Output the [x, y] coordinate of the center of the cell containing the given text.  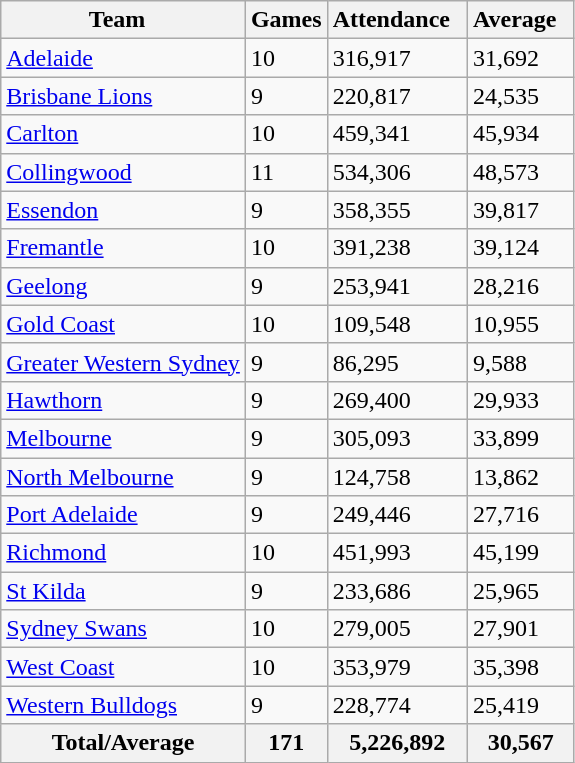
228,774 [397, 705]
Gold Coast [124, 324]
451,993 [397, 553]
27,716 [520, 515]
220,817 [397, 96]
253,941 [397, 286]
13,862 [520, 477]
25,419 [520, 705]
Average [520, 20]
Greater Western Sydney [124, 362]
Total/Average [124, 743]
353,979 [397, 667]
305,093 [397, 438]
Adelaide [124, 58]
35,398 [520, 667]
North Melbourne [124, 477]
Brisbane Lions [124, 96]
48,573 [520, 172]
31,692 [520, 58]
Attendance [397, 20]
124,758 [397, 477]
358,355 [397, 210]
9,588 [520, 362]
29,933 [520, 400]
269,400 [397, 400]
5,226,892 [397, 743]
33,899 [520, 438]
39,124 [520, 248]
249,446 [397, 515]
West Coast [124, 667]
Melbourne [124, 438]
27,901 [520, 629]
Collingwood [124, 172]
10,955 [520, 324]
Geelong [124, 286]
Richmond [124, 553]
171 [286, 743]
Fremantle [124, 248]
30,567 [520, 743]
Team [124, 20]
25,965 [520, 591]
Hawthorn [124, 400]
391,238 [397, 248]
Sydney Swans [124, 629]
Games [286, 20]
279,005 [397, 629]
534,306 [397, 172]
Essendon [124, 210]
233,686 [397, 591]
Carlton [124, 134]
St Kilda [124, 591]
28,216 [520, 286]
11 [286, 172]
45,934 [520, 134]
316,917 [397, 58]
459,341 [397, 134]
45,199 [520, 553]
Port Adelaide [124, 515]
109,548 [397, 324]
39,817 [520, 210]
24,535 [520, 96]
Western Bulldogs [124, 705]
86,295 [397, 362]
